Pinpoint the cell where the given text exists, returning its (X, Y) midpoint coordinate. 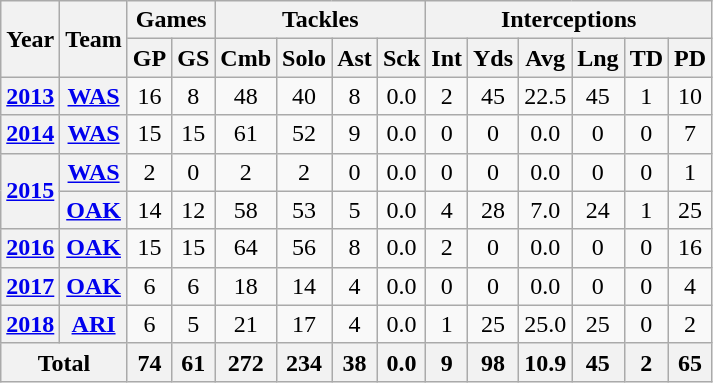
Games (170, 20)
2015 (30, 191)
Yds (494, 58)
TD (646, 58)
22.5 (546, 96)
25.0 (546, 324)
Solo (304, 58)
GS (194, 58)
Avg (546, 58)
40 (304, 96)
234 (304, 362)
2018 (30, 324)
18 (246, 286)
Total (64, 362)
12 (194, 210)
Sck (401, 58)
Interceptions (569, 20)
98 (494, 362)
Year (30, 39)
56 (304, 248)
7.0 (546, 210)
10.9 (546, 362)
Lng (598, 58)
272 (246, 362)
38 (355, 362)
7 (690, 134)
58 (246, 210)
2016 (30, 248)
21 (246, 324)
2013 (30, 96)
65 (690, 362)
17 (304, 324)
64 (246, 248)
Team (94, 39)
24 (598, 210)
Cmb (246, 58)
Int (447, 58)
ARI (94, 324)
2017 (30, 286)
53 (304, 210)
2014 (30, 134)
10 (690, 96)
28 (494, 210)
GP (149, 58)
48 (246, 96)
Ast (355, 58)
Tackles (320, 20)
PD (690, 58)
52 (304, 134)
74 (149, 362)
